Output the (X, Y) coordinate of the center of the cell containing the given text.  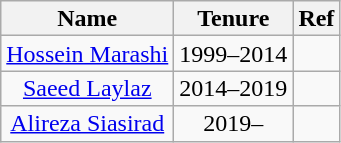
Ref (316, 18)
Saeed Laylaz (88, 88)
2014–2019 (234, 88)
Name (88, 18)
1999–2014 (234, 54)
2019– (234, 124)
Hossein Marashi (88, 54)
Tenure (234, 18)
Alireza Siasirad (88, 124)
